From the cell containing the given text, extract its center point as (X, Y) coordinate. 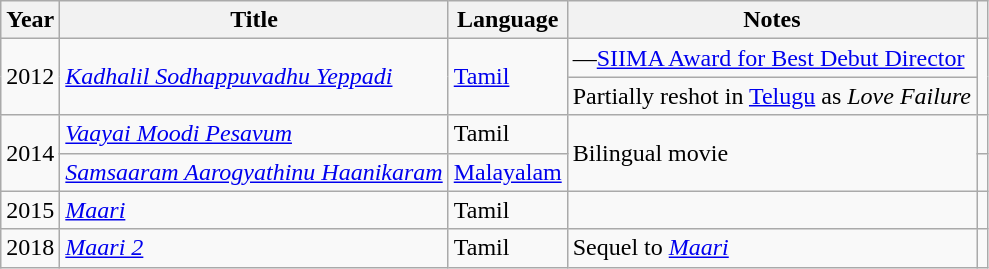
Bilingual movie (772, 153)
—SIIMA Award for Best Debut Director (772, 58)
Sequel to Maari (772, 248)
Title (254, 20)
2014 (30, 153)
Partially reshot in Telugu as Love Failure (772, 96)
Maari 2 (254, 248)
2012 (30, 77)
2018 (30, 248)
Notes (772, 20)
Vaayai Moodi Pesavum (254, 134)
Samsaaram Aarogyathinu Haanikaram (254, 172)
Kadhalil Sodhappuvadhu Yeppadi (254, 77)
Malayalam (508, 172)
Language (508, 20)
Year (30, 20)
Maari (254, 210)
2015 (30, 210)
